Locate the cell with the specified text and output its (x, y) center coordinate. 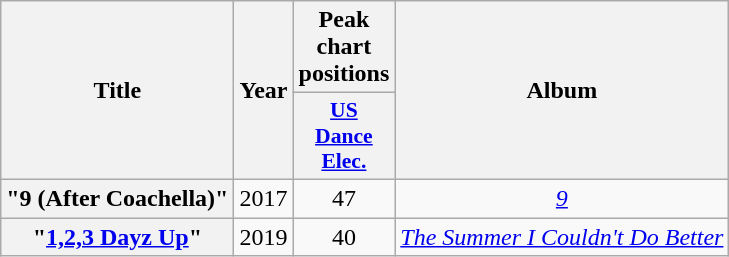
Peak chart positions (344, 47)
Title (118, 90)
Year (264, 90)
2019 (264, 237)
"1,2,3 Dayz Up" (118, 237)
47 (344, 198)
40 (344, 237)
2017 (264, 198)
"9 (After Coachella)" (118, 198)
Album (562, 90)
The Summer I Couldn't Do Better (562, 237)
9 (562, 198)
USDanceElec. (344, 136)
